Detect which cell encompasses the target text, then output its (X, Y) center coordinate. 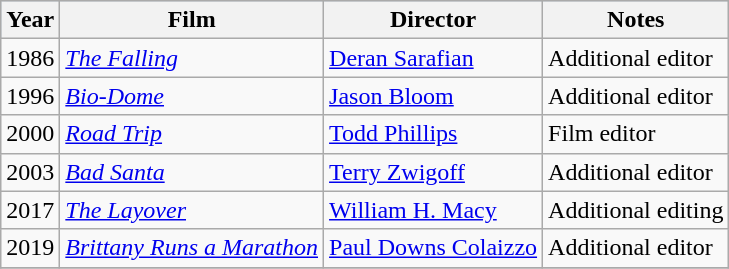
Film editor (636, 134)
Additional editing (636, 210)
Bad Santa (192, 172)
Todd Phillips (434, 134)
1986 (30, 58)
Bio-Dome (192, 96)
Road Trip (192, 134)
Year (30, 20)
Brittany Runs a Marathon (192, 248)
Film (192, 20)
Terry Zwigoff (434, 172)
William H. Macy (434, 210)
The Layover (192, 210)
2019 (30, 248)
The Falling (192, 58)
2000 (30, 134)
Notes (636, 20)
Deran Sarafian (434, 58)
1996 (30, 96)
Jason Bloom (434, 96)
2003 (30, 172)
Paul Downs Colaizzo (434, 248)
2017 (30, 210)
Director (434, 20)
